Detect which cell encompasses the target text, then output its (X, Y) center coordinate. 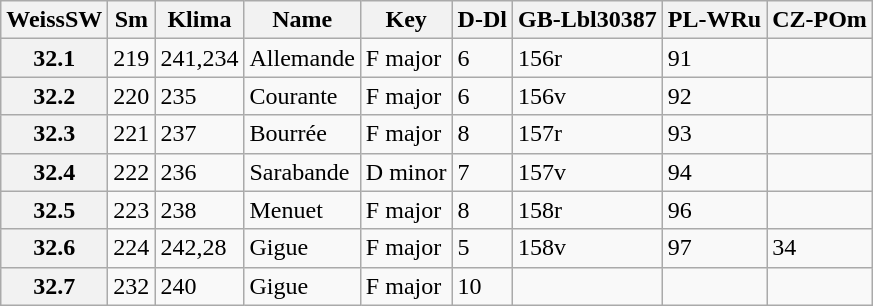
D-Dl (482, 20)
221 (132, 134)
32.5 (54, 210)
Sarabande (302, 172)
PL-WRu (714, 20)
219 (132, 58)
32.4 (54, 172)
241,234 (200, 58)
236 (200, 172)
96 (714, 210)
Sm (132, 20)
Klima (200, 20)
232 (132, 286)
Name (302, 20)
235 (200, 96)
158r (587, 210)
237 (200, 134)
223 (132, 210)
32.6 (54, 248)
240 (200, 286)
94 (714, 172)
93 (714, 134)
34 (820, 248)
157v (587, 172)
238 (200, 210)
32.3 (54, 134)
156r (587, 58)
157r (587, 134)
10 (482, 286)
32.1 (54, 58)
156v (587, 96)
Courante (302, 96)
WeissSW (54, 20)
32.7 (54, 286)
CZ-POm (820, 20)
91 (714, 58)
224 (132, 248)
Allemande (302, 58)
Menuet (302, 210)
242,28 (200, 248)
222 (132, 172)
158v (587, 248)
GB-Lbl30387 (587, 20)
Key (406, 20)
Bourrée (302, 134)
32.2 (54, 96)
D minor (406, 172)
97 (714, 248)
220 (132, 96)
5 (482, 248)
7 (482, 172)
92 (714, 96)
